Scan for the cell matching the given text and deliver its (x, y) coordinate at center. 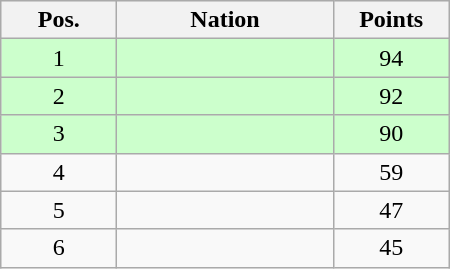
2 (59, 96)
94 (391, 58)
3 (59, 134)
6 (59, 248)
45 (391, 248)
92 (391, 96)
4 (59, 172)
90 (391, 134)
47 (391, 210)
59 (391, 172)
1 (59, 58)
Points (391, 20)
Nation (225, 20)
Pos. (59, 20)
5 (59, 210)
